Capture the cell that displays the provided text and extract its [X, Y] central coordinate. 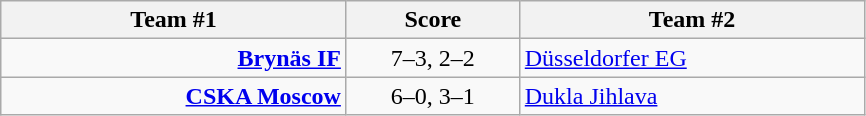
Dukla Jihlava [692, 96]
6–0, 3–1 [432, 96]
Brynäs IF [174, 58]
CSKA Moscow [174, 96]
Score [432, 20]
Team #2 [692, 20]
Team #1 [174, 20]
Düsseldorfer EG [692, 58]
7–3, 2–2 [432, 58]
